Find where the given text appears and provide that cell's center as [x, y] coordinate. 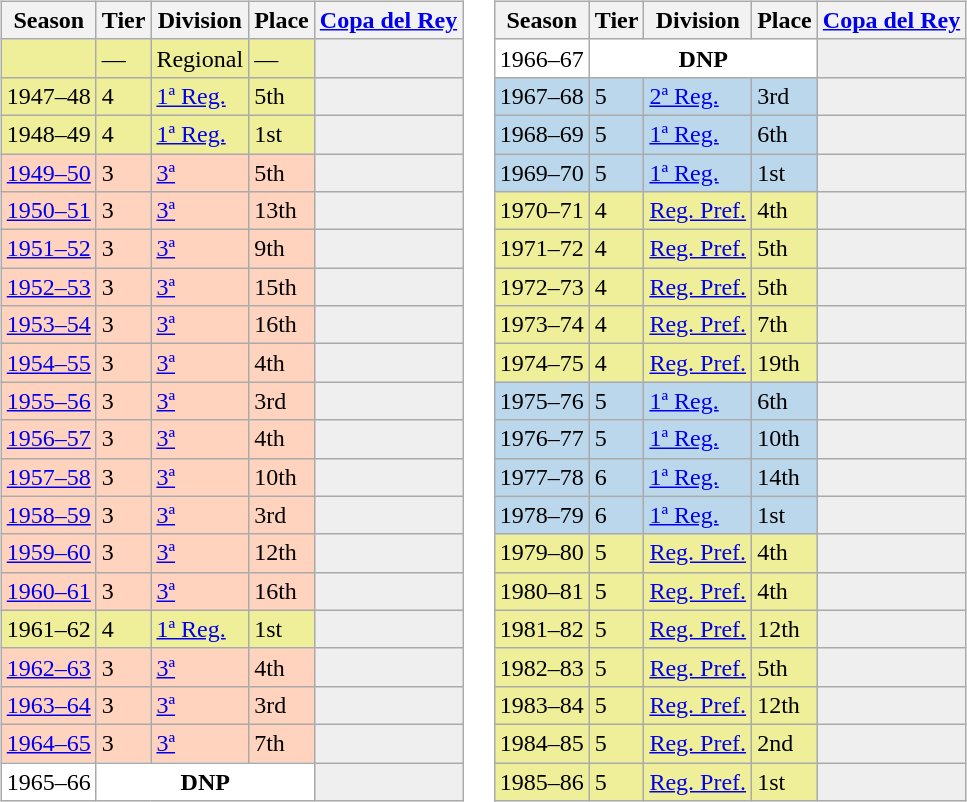
1978–79 [542, 515]
1983–84 [542, 705]
1966–67 [542, 58]
1976–77 [542, 439]
1964–65 [48, 743]
2ª Reg. [698, 96]
1973–74 [542, 325]
2nd [785, 743]
1954–55 [48, 363]
1962–63 [48, 667]
1982–83 [542, 667]
1947–48 [48, 96]
1967–68 [542, 96]
1972–73 [542, 287]
1985–86 [542, 781]
1958–59 [48, 515]
1971–72 [542, 249]
19th [785, 363]
1979–80 [542, 553]
1953–54 [48, 325]
1957–58 [48, 477]
14th [785, 477]
1980–81 [542, 591]
1984–85 [542, 743]
1949–50 [48, 173]
Regional [200, 58]
1963–64 [48, 705]
1970–71 [542, 211]
9th [282, 249]
1948–49 [48, 134]
1952–53 [48, 287]
1974–75 [542, 363]
1955–56 [48, 401]
15th [282, 287]
1961–62 [48, 629]
1951–52 [48, 249]
1960–61 [48, 591]
1959–60 [48, 553]
1968–69 [542, 134]
1965–66 [48, 781]
1977–78 [542, 477]
1981–82 [542, 629]
1950–51 [48, 211]
1975–76 [542, 401]
13th [282, 211]
1969–70 [542, 173]
1956–57 [48, 439]
